Return the (X, Y) coordinate for the center point of the cell that contains the specified text.  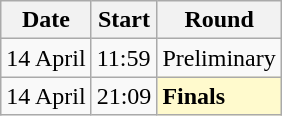
Start (124, 20)
21:09 (124, 96)
Date (46, 20)
11:59 (124, 58)
Preliminary (219, 58)
Round (219, 20)
Finals (219, 96)
